Search for the cell housing the specified text and yield its (x, y) center coordinate. 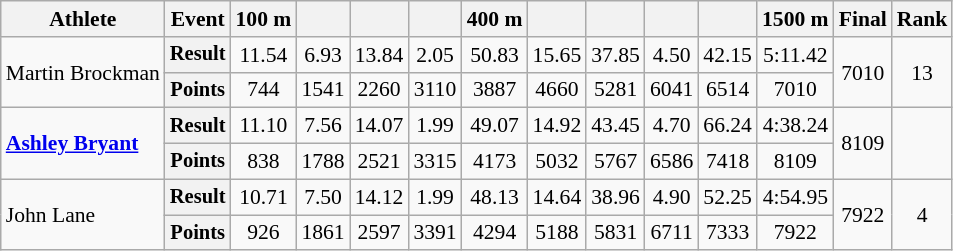
100 m (263, 19)
5:11.42 (796, 55)
14.92 (558, 126)
4:54.95 (796, 197)
4173 (495, 162)
7333 (728, 233)
11.10 (263, 126)
Event (198, 19)
38.96 (616, 197)
42.15 (728, 55)
13 (922, 72)
1541 (322, 90)
7.50 (322, 197)
5831 (616, 233)
2.05 (434, 55)
43.45 (616, 126)
6586 (672, 162)
49.07 (495, 126)
6514 (728, 90)
1788 (322, 162)
744 (263, 90)
838 (263, 162)
11.54 (263, 55)
2521 (380, 162)
6041 (672, 90)
4 (922, 214)
400 m (495, 19)
5767 (616, 162)
Final (863, 19)
1861 (322, 233)
4.90 (672, 197)
4294 (495, 233)
5188 (558, 233)
3391 (434, 233)
Ashley Bryant (83, 144)
5281 (616, 90)
926 (263, 233)
14.07 (380, 126)
2597 (380, 233)
15.65 (558, 55)
48.13 (495, 197)
4.50 (672, 55)
6711 (672, 233)
3887 (495, 90)
Rank (922, 19)
4:38.24 (796, 126)
14.12 (380, 197)
14.64 (558, 197)
6.93 (322, 55)
10.71 (263, 197)
52.25 (728, 197)
Martin Brockman (83, 72)
Athlete (83, 19)
66.24 (728, 126)
50.83 (495, 55)
5032 (558, 162)
2260 (380, 90)
7418 (728, 162)
4660 (558, 90)
7.56 (322, 126)
John Lane (83, 214)
13.84 (380, 55)
4.70 (672, 126)
37.85 (616, 55)
3110 (434, 90)
1500 m (796, 19)
3315 (434, 162)
